Provide the (x, y) coordinate of the cell's center where the given text is located.  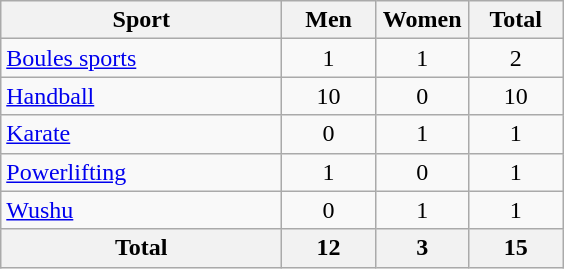
12 (329, 248)
Men (329, 20)
Women (422, 20)
15 (516, 248)
2 (516, 58)
3 (422, 248)
Handball (142, 96)
Boules sports (142, 58)
Wushu (142, 210)
Powerlifting (142, 172)
Sport (142, 20)
Karate (142, 134)
